Determine the (X, Y) coordinate at the center of the cell enclosing the given text.  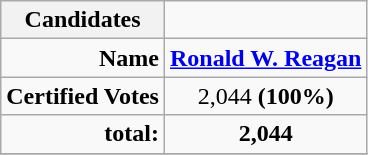
Candidates (83, 20)
Certified Votes (83, 96)
2,044 (265, 134)
Ronald W. Reagan (265, 58)
2,044 (100%) (265, 96)
Name (83, 58)
total: (83, 134)
